Scan for the cell matching the given text and deliver its [X, Y] coordinate at center. 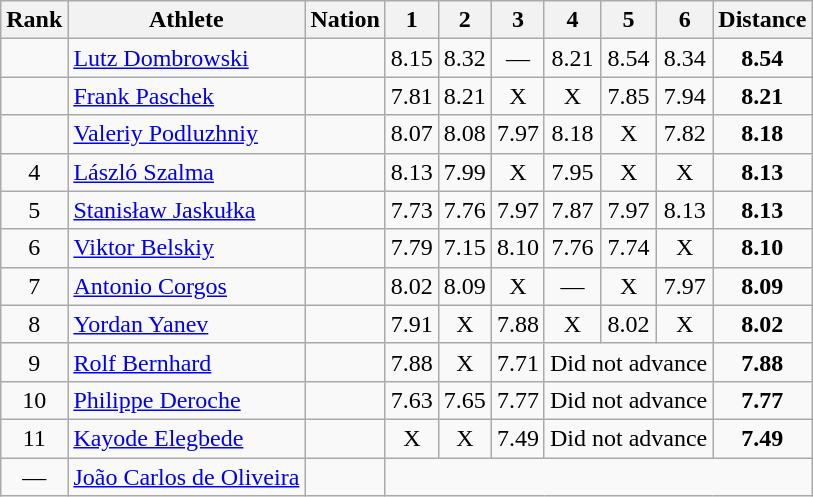
7.91 [412, 324]
8.34 [685, 58]
Rank [34, 20]
Kayode Elegbede [186, 438]
8.32 [464, 58]
7.15 [464, 248]
Valeriy Podluzhniy [186, 134]
7.79 [412, 248]
3 [518, 20]
1 [412, 20]
7.71 [518, 362]
8.07 [412, 134]
9 [34, 362]
7 [34, 286]
7.94 [685, 96]
7.85 [629, 96]
10 [34, 400]
Yordan Yanev [186, 324]
Athlete [186, 20]
7.65 [464, 400]
João Carlos de Oliveira [186, 477]
7.74 [629, 248]
7.81 [412, 96]
8.08 [464, 134]
Nation [345, 20]
Distance [762, 20]
Viktor Belskiy [186, 248]
Philippe Deroche [186, 400]
Lutz Dombrowski [186, 58]
7.99 [464, 172]
Antonio Corgos [186, 286]
7.63 [412, 400]
Rolf Bernhard [186, 362]
11 [34, 438]
2 [464, 20]
7.87 [572, 210]
7.73 [412, 210]
7.82 [685, 134]
Frank Paschek [186, 96]
László Szalma [186, 172]
8 [34, 324]
8.15 [412, 58]
7.95 [572, 172]
Stanisław Jaskułka [186, 210]
